Locate the cell with the specified text and output its [X, Y] center coordinate. 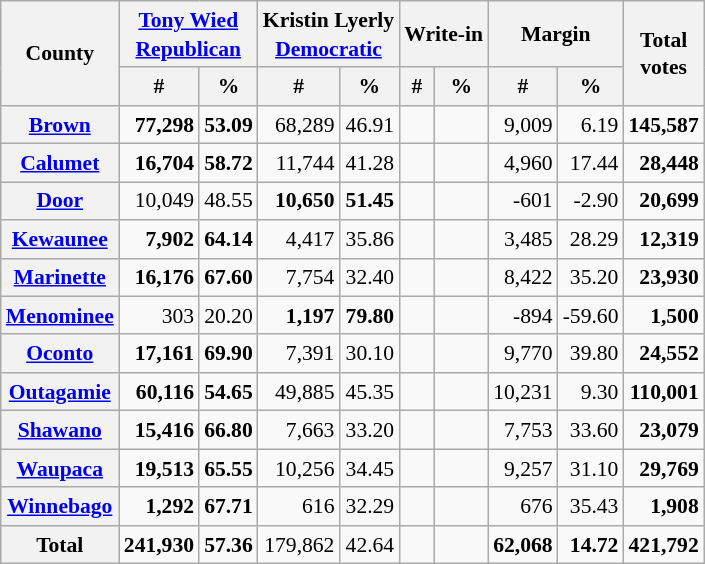
67.60 [228, 277]
15,416 [159, 430]
41.28 [369, 163]
17,161 [159, 354]
676 [522, 507]
Calumet [60, 163]
16,704 [159, 163]
12,319 [663, 239]
1,908 [663, 507]
179,862 [299, 545]
-59.60 [591, 316]
145,587 [663, 125]
9,770 [522, 354]
10,256 [299, 468]
42.64 [369, 545]
64.14 [228, 239]
Write-in [444, 34]
29,769 [663, 468]
1,292 [159, 507]
Menominee [60, 316]
7,753 [522, 430]
7,902 [159, 239]
Winnebago [60, 507]
-601 [522, 201]
Shawano [60, 430]
8,422 [522, 277]
67.71 [228, 507]
9,257 [522, 468]
Marinette [60, 277]
303 [159, 316]
Oconto [60, 354]
48.55 [228, 201]
20.20 [228, 316]
30.10 [369, 354]
24,552 [663, 354]
51.45 [369, 201]
-894 [522, 316]
32.29 [369, 507]
Door [60, 201]
46.91 [369, 125]
1,197 [299, 316]
7,391 [299, 354]
49,885 [299, 392]
110,001 [663, 392]
54.65 [228, 392]
4,417 [299, 239]
7,754 [299, 277]
9.30 [591, 392]
10,650 [299, 201]
32.40 [369, 277]
45.35 [369, 392]
421,792 [663, 545]
28,448 [663, 163]
Margin [556, 34]
35.86 [369, 239]
14.72 [591, 545]
Tony WiedRepublican [188, 34]
28.29 [591, 239]
33.20 [369, 430]
Waupaca [60, 468]
66.80 [228, 430]
10,049 [159, 201]
10,231 [522, 392]
County [60, 53]
-2.90 [591, 201]
34.45 [369, 468]
Total [60, 545]
6.19 [591, 125]
241,930 [159, 545]
9,009 [522, 125]
79.80 [369, 316]
23,079 [663, 430]
616 [299, 507]
Kewaunee [60, 239]
1,500 [663, 316]
68,289 [299, 125]
65.55 [228, 468]
20,699 [663, 201]
35.20 [591, 277]
33.60 [591, 430]
57.36 [228, 545]
19,513 [159, 468]
23,930 [663, 277]
77,298 [159, 125]
60,116 [159, 392]
35.43 [591, 507]
31.10 [591, 468]
Totalvotes [663, 53]
Brown [60, 125]
16,176 [159, 277]
62,068 [522, 545]
Kristin LyerlyDemocratic [328, 34]
17.44 [591, 163]
4,960 [522, 163]
Outagamie [60, 392]
53.09 [228, 125]
39.80 [591, 354]
11,744 [299, 163]
69.90 [228, 354]
3,485 [522, 239]
58.72 [228, 163]
7,663 [299, 430]
